Extract the (X, Y) coordinate from the center of the cell holding the provided text.  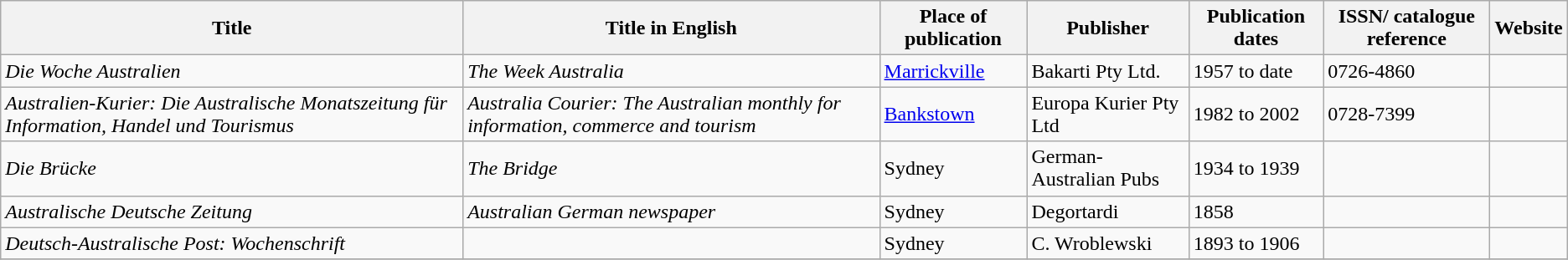
Die Woche Australien (232, 71)
Title in English (672, 28)
0728-7399 (1407, 114)
The Week Australia (672, 71)
1957 to date (1256, 71)
Australien-Kurier: Die Australische Monatszeitung für Information, Handel und Tourismus (232, 114)
Australian German newspaper (672, 212)
Deutsch-Australische Post: Wochenschrift (232, 243)
1858 (1256, 212)
Die Brücke (232, 169)
German-Australian Pubs (1107, 169)
Europa Kurier Pty Ltd (1107, 114)
Marrickville (953, 71)
1982 to 2002 (1256, 114)
The Bridge (672, 169)
Publication dates (1256, 28)
Website (1529, 28)
Australische Deutsche Zeitung (232, 212)
Title (232, 28)
Australia Courier: The Australian monthly for information, commerce and tourism (672, 114)
Bakarti Pty Ltd. (1107, 71)
Publisher (1107, 28)
Degortardi (1107, 212)
C. Wroblewski (1107, 243)
ISSN/ catalogue reference (1407, 28)
0726-4860 (1407, 71)
1934 to 1939 (1256, 169)
1893 to 1906 (1256, 243)
Bankstown (953, 114)
Place of publication (953, 28)
